Identify which cell holds the provided text, then report its (X, Y) central coordinate. 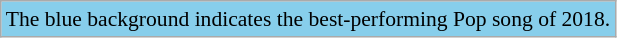
The blue background indicates the best-performing Pop song of 2018. (308, 19)
